For the text-containing cell, return its midpoint in (x, y) coordinate format. 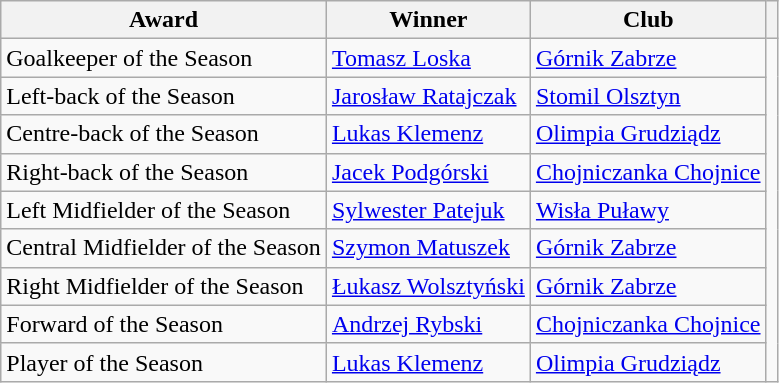
Łukasz Wolsztyński (428, 286)
Award (164, 20)
Winner (428, 20)
Goalkeeper of the Season (164, 58)
Central Midfielder of the Season (164, 248)
Andrzej Rybski (428, 324)
Tomasz Loska (428, 58)
Jarosław Ratajczak (428, 96)
Player of the Season (164, 362)
Stomil Olsztyn (648, 96)
Szymon Matuszek (428, 248)
Forward of the Season (164, 324)
Left Midfielder of the Season (164, 210)
Right-back of the Season (164, 172)
Right Midfielder of the Season (164, 286)
Jacek Podgórski (428, 172)
Club (648, 20)
Centre-back of the Season (164, 134)
Left-back of the Season (164, 96)
Sylwester Patejuk (428, 210)
Wisła Puławy (648, 210)
